Search for the cell housing the specified text and yield its (x, y) center coordinate. 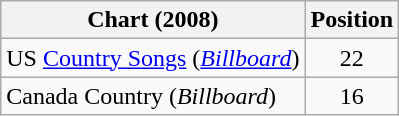
US Country Songs (Billboard) (153, 58)
Canada Country (Billboard) (153, 96)
Position (352, 20)
22 (352, 58)
16 (352, 96)
Chart (2008) (153, 20)
